For the text-containing cell, return its midpoint in (x, y) coordinate format. 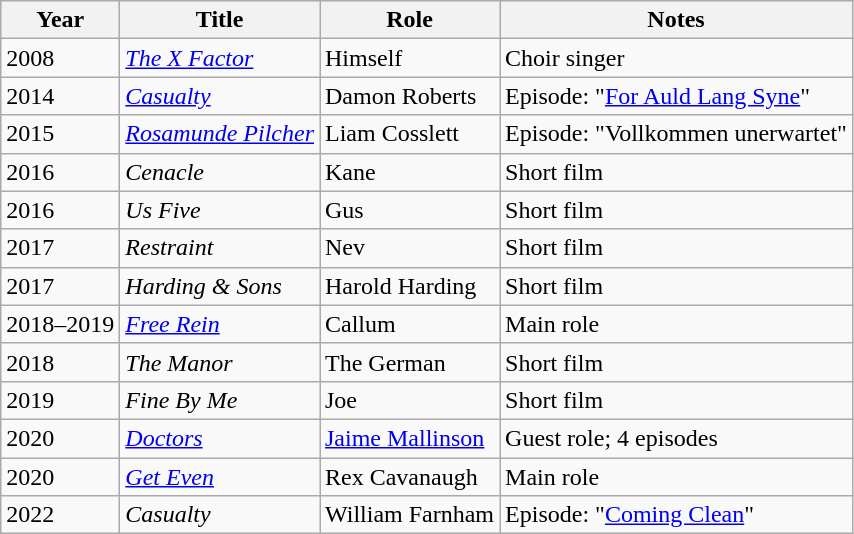
Rosamunde Pilcher (220, 134)
Cenacle (220, 172)
Harold Harding (410, 286)
Free Rein (220, 324)
The German (410, 362)
Episode: "For Auld Lang Syne" (676, 96)
Guest role; 4 episodes (676, 438)
2018 (60, 362)
Episode: "Vollkommen unerwartet" (676, 134)
Jaime Mallinson (410, 438)
Role (410, 20)
Doctors (220, 438)
2022 (60, 515)
2015 (60, 134)
2008 (60, 58)
Himself (410, 58)
The X Factor (220, 58)
2019 (60, 400)
Get Even (220, 477)
Liam Cosslett (410, 134)
Choir singer (676, 58)
William Farnham (410, 515)
Gus (410, 210)
2014 (60, 96)
Harding & Sons (220, 286)
Title (220, 20)
Us Five (220, 210)
Joe (410, 400)
The Manor (220, 362)
Nev (410, 248)
Damon Roberts (410, 96)
Fine By Me (220, 400)
Episode: "Coming Clean" (676, 515)
Kane (410, 172)
Notes (676, 20)
Rex Cavanaugh (410, 477)
Callum (410, 324)
Year (60, 20)
2018–2019 (60, 324)
Restraint (220, 248)
